Return the [X, Y] coordinate for the center point of the cell that contains the specified text.  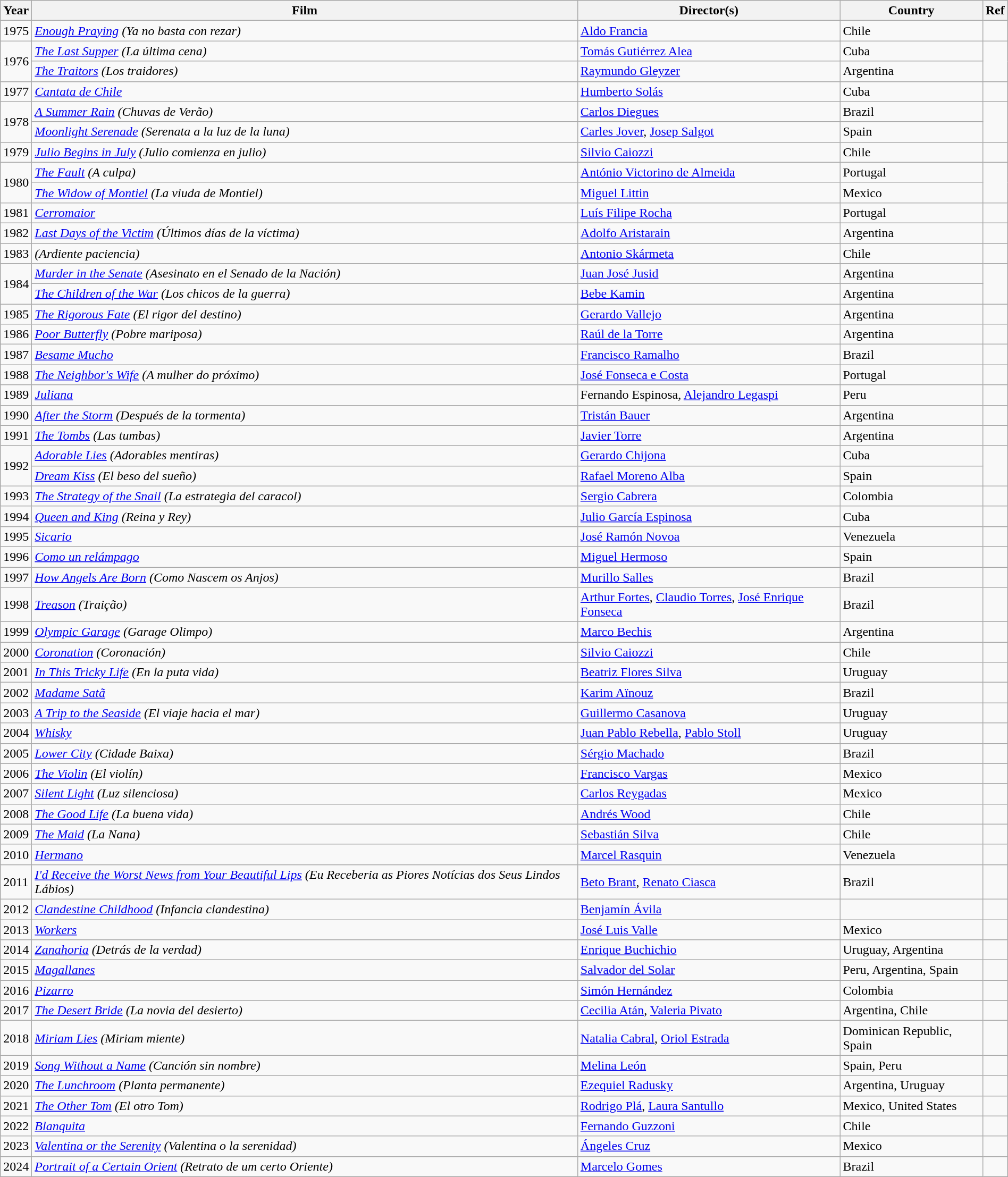
1995 [16, 536]
1994 [16, 516]
Cecilia Atán, Valeria Pivato [709, 1011]
1984 [16, 284]
Melina León [709, 1065]
The Desert Bride (La novia del desierto) [305, 1011]
Marcelo Gomes [709, 1166]
How Angels Are Born (Como Nascem os Anjos) [305, 577]
Sicario [305, 536]
Julio Begins in July (Julio comienza en julio) [305, 152]
António Victorino de Almeida [709, 172]
Spain, Peru [911, 1065]
Fernando Espinosa, Alejandro Legaspi [709, 395]
1980 [16, 182]
1979 [16, 152]
Javier Torre [709, 435]
1985 [16, 314]
Raúl de la Torre [709, 334]
Karim Aïnouz [709, 693]
1990 [16, 415]
Rodrigo Plá, Laura Santullo [709, 1106]
Clandestine Childhood (Infancia clandestina) [305, 909]
1991 [16, 435]
After the Storm (Después de la tormenta) [305, 415]
The Widow of Montiel (La viuda de Montiel) [305, 192]
In This Tricky Life (En la puta vida) [305, 672]
Olympic Garage (Garage Olimpo) [305, 632]
2002 [16, 693]
2020 [16, 1086]
I'd Receive the Worst News from Your Beautiful Lips (Eu Receberia as Piores Notícias dos Seus Lindos Lábios) [305, 881]
Miriam Lies (Miriam miente) [305, 1038]
Sebastián Silva [709, 834]
2018 [16, 1038]
1996 [16, 557]
Queen and King (Reina y Rey) [305, 516]
2012 [16, 909]
Pizarro [305, 990]
A Summer Rain (Chuvas de Verão) [305, 112]
1988 [16, 375]
Andrés Wood [709, 814]
2015 [16, 970]
Ref [995, 11]
Year [16, 11]
2008 [16, 814]
Madame Satã [305, 693]
Director(s) [709, 11]
2021 [16, 1106]
1977 [16, 91]
1975 [16, 31]
The Neighbor's Wife (A mulher do próximo) [305, 375]
Miguel Littin [709, 192]
The Other Tom (El otro Tom) [305, 1106]
Ezequiel Radusky [709, 1086]
Francisco Vargas [709, 774]
2023 [16, 1146]
1986 [16, 334]
Sérgio Machado [709, 753]
José Luis Valle [709, 930]
Blanquita [305, 1126]
1993 [16, 496]
Song Without a Name (Canción sin nombre) [305, 1065]
1992 [16, 466]
Aldo Francia [709, 31]
2016 [16, 990]
2019 [16, 1065]
Zanahoria (Detrás de la verdad) [305, 950]
Mexico, United States [911, 1106]
Julio García Espinosa [709, 516]
Peru, Argentina, Spain [911, 970]
Sergio Cabrera [709, 496]
Moonlight Serenade (Serenata a la luz de la luna) [305, 132]
Como un relámpago [305, 557]
Tomás Gutiérrez Alea [709, 51]
Carlos Reygadas [709, 794]
1978 [16, 122]
Gerardo Chijona [709, 456]
2014 [16, 950]
2007 [16, 794]
Adolfo Aristarain [709, 233]
A Trip to the Seaside (El viaje hacia el mar) [305, 713]
Coronation (Coronación) [305, 652]
Ángeles Cruz [709, 1146]
Arthur Fortes, Claudio Torres, José Enrique Fonseca [709, 605]
2024 [16, 1166]
Raymundo Gleyzer [709, 71]
1987 [16, 355]
2009 [16, 834]
Francisco Ramalho [709, 355]
Silent Light (Luz silenciosa) [305, 794]
Beatriz Flores Silva [709, 672]
Argentina, Uruguay [911, 1086]
Juan Pablo Rebella, Pablo Stoll [709, 733]
The Fault (A culpa) [305, 172]
The Children of the War (Los chicos de la guerra) [305, 294]
2017 [16, 1011]
Benjamín Ávila [709, 909]
1981 [16, 213]
Peru [911, 395]
1976 [16, 61]
Adorable Lies (Adorables mentiras) [305, 456]
Argentina, Chile [911, 1011]
2004 [16, 733]
Magallanes [305, 970]
Murillo Salles [709, 577]
Humberto Solás [709, 91]
Gerardo Vallejo [709, 314]
The Maid (La Nana) [305, 834]
Uruguay, Argentina [911, 950]
1998 [16, 605]
2010 [16, 854]
2003 [16, 713]
Guillermo Casanova [709, 713]
2000 [16, 652]
Fernando Guzzoni [709, 1126]
The Lunchroom (Planta permanente) [305, 1086]
Tristán Bauer [709, 415]
2022 [16, 1126]
Salvador del Solar [709, 970]
Murder in the Senate (Asesinato en el Senado de la Nación) [305, 274]
Carles Jover, Josep Salgot [709, 132]
1997 [16, 577]
1989 [16, 395]
Cantata de Chile [305, 91]
Besame Mucho [305, 355]
Marco Bechis [709, 632]
Carlos Diegues [709, 112]
The Violin (El violín) [305, 774]
2006 [16, 774]
Juan José Jusid [709, 274]
José Fonseca e Costa [709, 375]
2001 [16, 672]
Simón Hernández [709, 990]
The Rigorous Fate (El rigor del destino) [305, 314]
Juliana [305, 395]
Country [911, 11]
Treason (Traição) [305, 605]
Rafael Moreno Alba [709, 476]
The Strategy of the Snail (La estrategia del caracol) [305, 496]
Enough Praying (Ya no basta con rezar) [305, 31]
Beto Brant, Renato Ciasca [709, 881]
Bebe Kamin [709, 294]
Film [305, 11]
The Good Life (La buena vida) [305, 814]
2011 [16, 881]
1982 [16, 233]
Miguel Hermoso [709, 557]
1983 [16, 254]
Luís Filipe Rocha [709, 213]
2013 [16, 930]
Marcel Rasquin [709, 854]
Cerromaior [305, 213]
2005 [16, 753]
Natalia Cabral, Oriol Estrada [709, 1038]
Hermano [305, 854]
The Last Supper (La última cena) [305, 51]
Dream Kiss (El beso del sueño) [305, 476]
José Ramón Novoa [709, 536]
1999 [16, 632]
The Traitors (Los traidores) [305, 71]
Valentina or the Serenity (Valentina o la serenidad) [305, 1146]
Poor Butterfly (Pobre mariposa) [305, 334]
Antonio Skármeta [709, 254]
Workers [305, 930]
Dominican Republic, Spain [911, 1038]
(Ardiente paciencia) [305, 254]
Portrait of a Certain Orient (Retrato de um certo Oriente) [305, 1166]
Last Days of the Victim (Últimos días de la víctima) [305, 233]
Enrique Buchichio [709, 950]
The Tombs (Las tumbas) [305, 435]
Lower City (Cidade Baixa) [305, 753]
Whisky [305, 733]
